For the text-containing cell, return its midpoint in [X, Y] coordinate format. 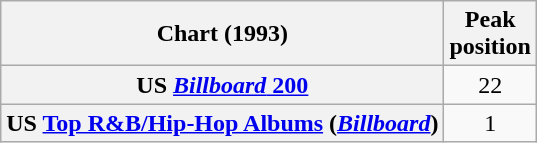
1 [490, 123]
Peak position [490, 34]
22 [490, 85]
Chart (1993) [222, 34]
US Top R&B/Hip-Hop Albums (Billboard) [222, 123]
US Billboard 200 [222, 85]
